Detect which cell encompasses the target text, then output its [x, y] center coordinate. 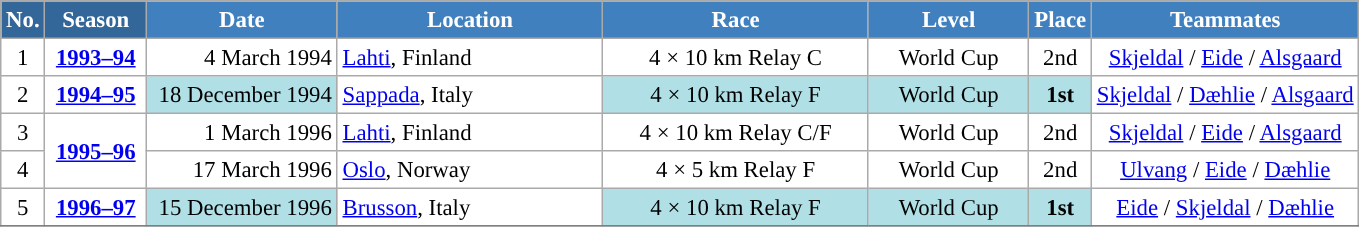
5 [23, 208]
18 December 1994 [242, 95]
Level [948, 20]
Sappada, Italy [470, 95]
1 [23, 58]
Skjeldal / Dæhlie / Alsgaard [1225, 95]
Ulvang / Eide / Dæhlie [1225, 170]
Oslo, Norway [470, 170]
Brusson, Italy [470, 208]
No. [23, 20]
1995–96 [96, 152]
4 March 1994 [242, 58]
Season [96, 20]
1994–95 [96, 95]
Place [1060, 20]
4 × 5 km Relay F [736, 170]
Race [736, 20]
Date [242, 20]
1996–97 [96, 208]
17 March 1996 [242, 170]
15 December 1996 [242, 208]
1 March 1996 [242, 133]
4 [23, 170]
Teammates [1225, 20]
Location [470, 20]
4 × 10 km Relay C [736, 58]
2 [23, 95]
3 [23, 133]
1993–94 [96, 58]
Eide / Skjeldal / Dæhlie [1225, 208]
4 × 10 km Relay C/F [736, 133]
